Determine the [x, y] coordinate at the center of the cell enclosing the given text.  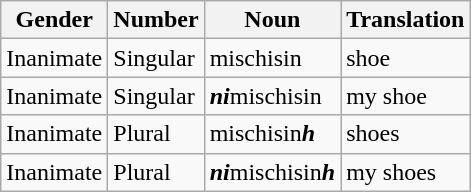
shoes [406, 134]
mischisinh [272, 134]
nimischisinh [272, 172]
shoe [406, 58]
my shoe [406, 96]
nimischisin [272, 96]
Number [156, 20]
Noun [272, 20]
my shoes [406, 172]
Translation [406, 20]
Gender [54, 20]
mischisin [272, 58]
